Locate the cell with the specified text and output its [x, y] center coordinate. 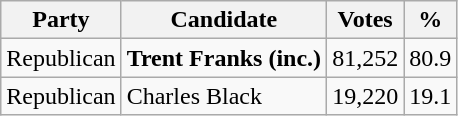
Party [61, 20]
80.9 [430, 58]
81,252 [366, 58]
Charles Black [224, 96]
19,220 [366, 96]
Votes [366, 20]
19.1 [430, 96]
Trent Franks (inc.) [224, 58]
% [430, 20]
Candidate [224, 20]
